From the cell containing the given text, extract its center point as [X, Y] coordinate. 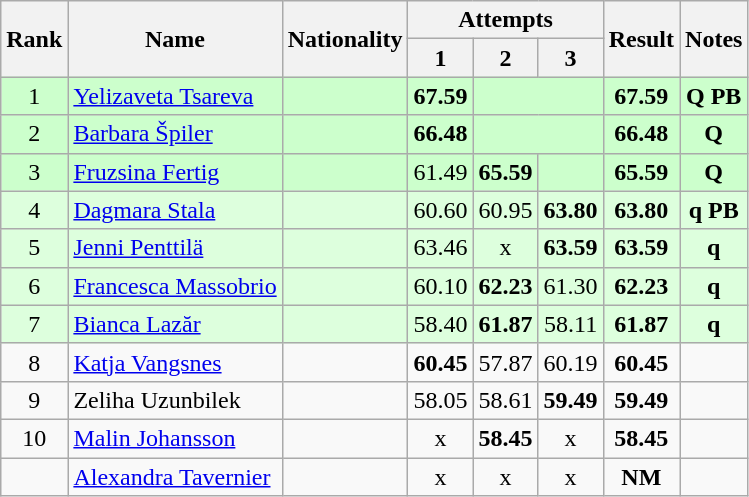
61.49 [440, 172]
q PB [714, 210]
10 [34, 438]
60.19 [570, 362]
8 [34, 362]
Rank [34, 39]
Q PB [714, 96]
57.87 [506, 362]
58.11 [570, 324]
Jenni Penttilä [175, 248]
Barbara Špiler [175, 134]
Katja Vangsnes [175, 362]
Attempts [506, 20]
60.10 [440, 286]
Zeliha Uzunbilek [175, 400]
Francesca Massobrio [175, 286]
58.40 [440, 324]
NM [641, 477]
Result [641, 39]
5 [34, 248]
Malin Johansson [175, 438]
7 [34, 324]
58.61 [506, 400]
Yelizaveta Tsareva [175, 96]
9 [34, 400]
Fruzsina Fertig [175, 172]
58.05 [440, 400]
60.60 [440, 210]
63.46 [440, 248]
Notes [714, 39]
Name [175, 39]
4 [34, 210]
Alexandra Tavernier [175, 477]
60.95 [506, 210]
61.30 [570, 286]
Nationality [345, 39]
Dagmara Stala [175, 210]
6 [34, 286]
Bianca Lazăr [175, 324]
